Return the (X, Y) coordinate for the center point of the cell that contains the specified text.  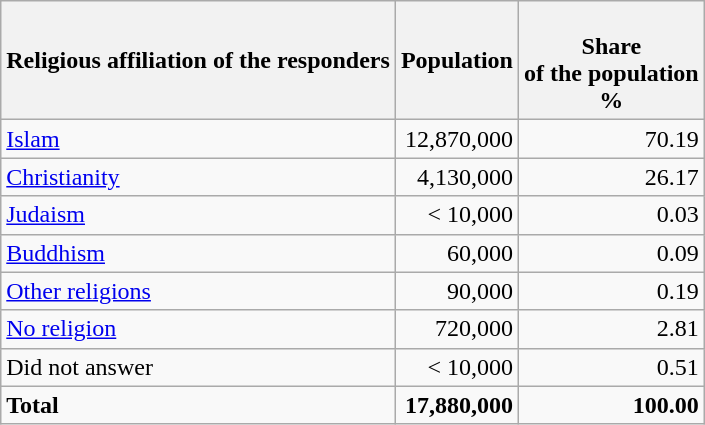
Did not answer (198, 367)
0.09 (611, 253)
Religious affiliation of the responders (198, 60)
Christianity (198, 177)
Judaism (198, 215)
70.19 (611, 139)
12,870,000 (456, 139)
Shareof the population% (611, 60)
100.00 (611, 405)
60,000 (456, 253)
4,130,000 (456, 177)
26.17 (611, 177)
2.81 (611, 329)
90,000 (456, 291)
0.51 (611, 367)
Islam (198, 139)
17,880,000 (456, 405)
Total (198, 405)
Buddhism (198, 253)
0.03 (611, 215)
Population (456, 60)
No religion (198, 329)
0.19 (611, 291)
Other religions (198, 291)
720,000 (456, 329)
